Provide the [x, y] coordinate of the cell's center where the given text is located.  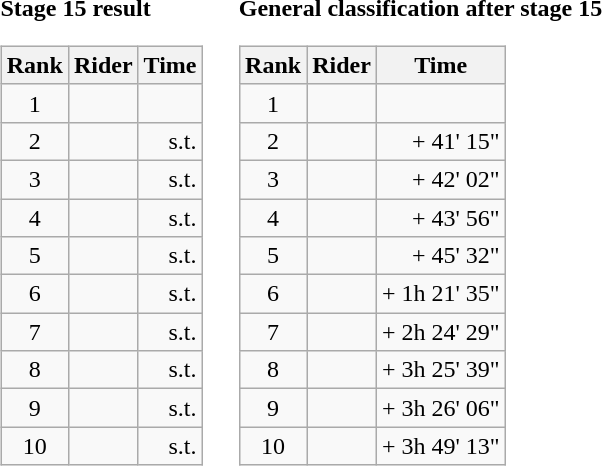
+ 1h 21' 35" [440, 294]
+ 41' 15" [440, 141]
+ 2h 24' 29" [440, 332]
+ 3h 26' 06" [440, 408]
+ 3h 49' 13" [440, 446]
+ 45' 32" [440, 256]
+ 3h 25' 39" [440, 370]
+ 43' 56" [440, 217]
+ 42' 02" [440, 179]
